Identify which cell holds the provided text, then report its (X, Y) central coordinate. 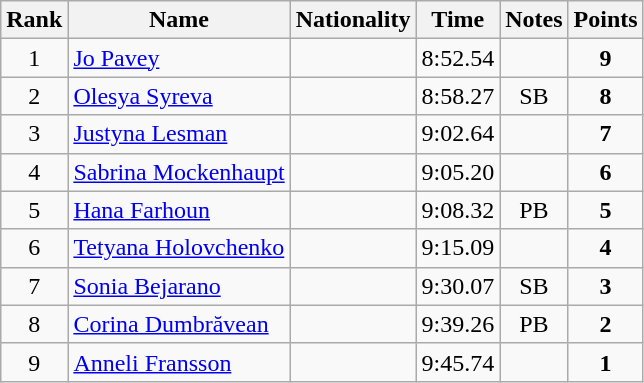
Jo Pavey (179, 58)
Time (458, 20)
Corina Dumbrăvean (179, 324)
9:05.20 (458, 172)
Sonia Bejarano (179, 286)
9:45.74 (458, 362)
Points (606, 20)
Justyna Lesman (179, 134)
Anneli Fransson (179, 362)
Nationality (353, 20)
Tetyana Holovchenko (179, 248)
9:15.09 (458, 248)
Sabrina Mockenhaupt (179, 172)
9:39.26 (458, 324)
9:08.32 (458, 210)
Notes (534, 20)
8:58.27 (458, 96)
Olesya Syreva (179, 96)
Name (179, 20)
Hana Farhoun (179, 210)
Rank (34, 20)
9:02.64 (458, 134)
9:30.07 (458, 286)
8:52.54 (458, 58)
